Output the [x, y] coordinate of the center of the cell containing the given text.  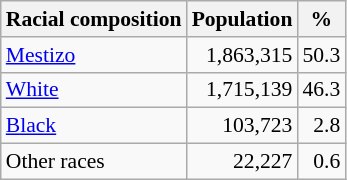
22,227 [242, 162]
2.8 [321, 126]
Mestizo [94, 55]
Other races [94, 162]
46.3 [321, 90]
50.3 [321, 55]
White [94, 90]
1,715,139 [242, 90]
Population [242, 19]
Racial composition [94, 19]
1,863,315 [242, 55]
103,723 [242, 126]
% [321, 19]
Black [94, 126]
0.6 [321, 162]
